From the cell containing the given text, extract its center point as [x, y] coordinate. 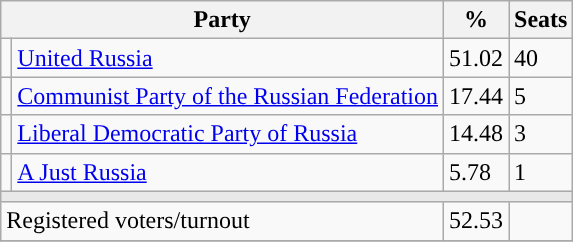
14.48 [476, 134]
% [476, 20]
1 [541, 172]
5 [541, 96]
A Just Russia [228, 172]
Registered voters/turnout [222, 221]
Liberal Democratic Party of Russia [228, 134]
Seats [541, 20]
3 [541, 134]
40 [541, 58]
17.44 [476, 96]
United Russia [228, 58]
51.02 [476, 58]
52.53 [476, 221]
5.78 [476, 172]
Party [222, 20]
Communist Party of the Russian Federation [228, 96]
